Detect which cell encompasses the target text, then output its (x, y) center coordinate. 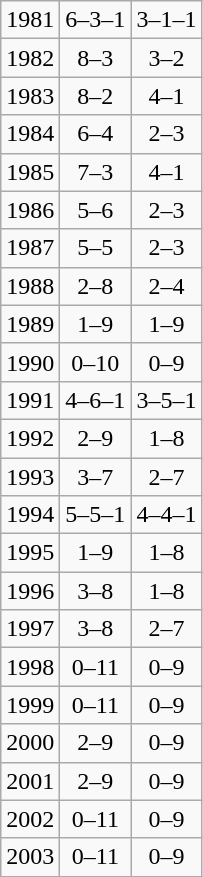
1986 (30, 210)
5–6 (96, 210)
2000 (30, 743)
2–4 (166, 286)
4–4–1 (166, 515)
1993 (30, 477)
3–1–1 (166, 20)
1997 (30, 629)
2002 (30, 819)
1992 (30, 438)
5–5–1 (96, 515)
3–7 (96, 477)
3–5–1 (166, 400)
8–3 (96, 58)
1982 (30, 58)
5–5 (96, 248)
1988 (30, 286)
1984 (30, 134)
2003 (30, 857)
1985 (30, 172)
1981 (30, 20)
1991 (30, 400)
2001 (30, 781)
6–4 (96, 134)
6–3–1 (96, 20)
1983 (30, 96)
1995 (30, 553)
0–10 (96, 362)
1999 (30, 705)
1987 (30, 248)
1989 (30, 324)
3–2 (166, 58)
1994 (30, 515)
2–8 (96, 286)
1990 (30, 362)
4–6–1 (96, 400)
1998 (30, 667)
7–3 (96, 172)
8–2 (96, 96)
1996 (30, 591)
